From the cell containing the given text, extract its center point as [x, y] coordinate. 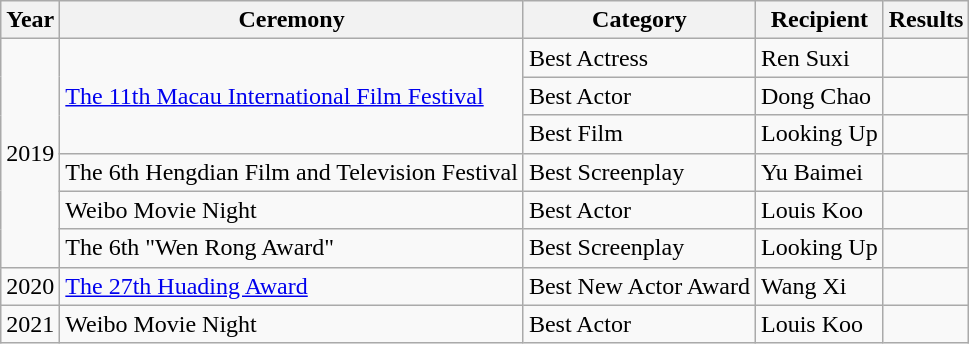
Wang Xi [820, 286]
Dong Chao [820, 96]
Ceremony [292, 20]
2019 [30, 153]
Best New Actor Award [639, 286]
2020 [30, 286]
Recipient [820, 20]
Results [926, 20]
The 6th Hengdian Film and Television Festival [292, 172]
The 27th Huading Award [292, 286]
Category [639, 20]
Year [30, 20]
Yu Baimei [820, 172]
The 6th "Wen Rong Award" [292, 248]
2021 [30, 324]
Ren Suxi [820, 58]
Best Actress [639, 58]
The 11th Macau International Film Festival [292, 96]
Best Film [639, 134]
